From the cell containing the given text, extract its center point as [x, y] coordinate. 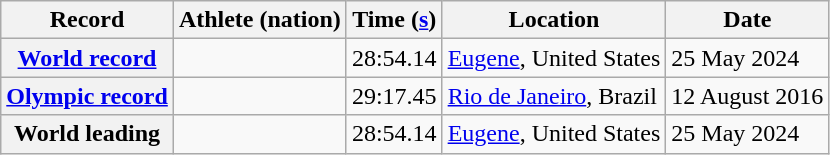
World leading [88, 134]
29:17.45 [394, 96]
Location [554, 20]
Date [748, 20]
Olympic record [88, 96]
Time (s) [394, 20]
12 August 2016 [748, 96]
Athlete (nation) [260, 20]
Rio de Janeiro, Brazil [554, 96]
Record [88, 20]
World record [88, 58]
